For the text-containing cell, return its midpoint in (x, y) coordinate format. 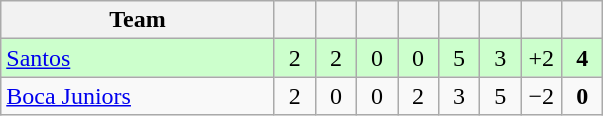
Santos (138, 58)
Team (138, 20)
+2 (542, 58)
Boca Juniors (138, 96)
−2 (542, 96)
4 (582, 58)
